Find where the given text appears and provide that cell's center as (x, y) coordinate. 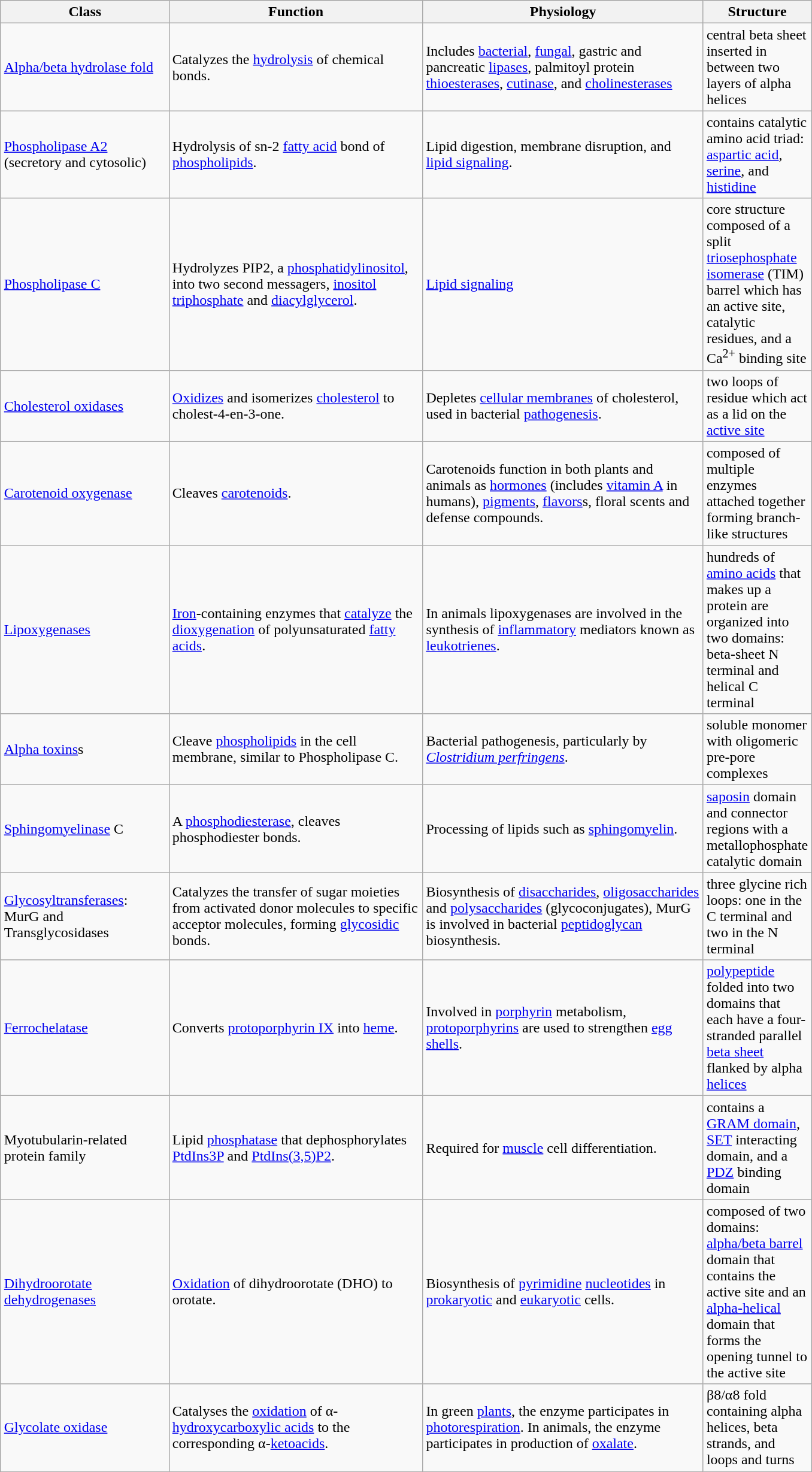
Cleave phospholipids in the cell membrane, similar to Phospholipase C. (296, 750)
A phosphodiesterase, cleaves phosphodiester bonds. (296, 829)
polypeptide folded into two domains that each have a four-stranded parallel beta sheet flanked by alpha helices (757, 1028)
Sphingomyelinase C (85, 829)
Catalyses the oxidation of α-hydroxycarboxylic acids to the corresponding α-ketoacids. (296, 1428)
Glycolate oxidase (85, 1428)
Cleaves carotenoids. (296, 493)
Lipoxygenases (85, 630)
Depletes cellular membranes of cholesterol, used in bacterial pathogenesis. (563, 406)
Alpha/beta hydrolase fold (85, 67)
In animals lipoxygenases are involved in the synthesis of inflammatory mediators known as leukotrienes. (563, 630)
Carotenoids function in both plants and animals as hormones (includes vitamin A in humans), pigments, flavorss, floral scents and defense compounds. (563, 493)
Structure (757, 12)
Myotubularin-related protein family (85, 1147)
Dihydroorotate dehydrogenases (85, 1292)
Phospholipase C (85, 284)
hundreds of amino acids that makes up a protein are organized into two domains: beta-sheet N terminal and helical C terminal (757, 630)
central beta sheet inserted in between two layers of alpha helices (757, 67)
Biosynthesis of pyrimidine nucleotides in prokaryotic and eukaryotic cells. (563, 1292)
Bacterial pathogenesis, particularly by Clostridium perfringens. (563, 750)
Ferrochelatase (85, 1028)
Physiology (563, 12)
Iron-containing enzymes that catalyze the dioxygenation of polyunsaturated fatty acids. (296, 630)
contains a GRAM domain, SET interacting domain, and a PDZ binding domain (757, 1147)
Carotenoid oxygenase (85, 493)
contains catalytic amino acid triad: aspartic acid, serine, and histidine (757, 155)
Cholesterol oxidases (85, 406)
Converts protoporphyrin IX into heme. (296, 1028)
Function (296, 12)
Catalyzes the hydrolysis of chemical bonds. (296, 67)
Lipid phosphatase that dephosphorylates PtdIns3P and PtdIns(3,5)P2. (296, 1147)
Alpha toxinss (85, 750)
Hydrolysis of sn-2 fatty acid bond of phospholipids. (296, 155)
Processing of lipids such as sphingomyelin. (563, 829)
Hydrolyzes PIP2, a phosphatidylinositol, into two second messagers, inositol triphosphate and diacylglycerol. (296, 284)
Involved in porphyrin metabolism, protoporphyrins are used to strengthen egg shells. (563, 1028)
Glycosyltransferases: MurG and Transglycosidases (85, 916)
In green plants, the enzyme participates in photorespiration. In animals, the enzyme participates in production of oxalate. (563, 1428)
Oxidizes and isomerizes cholesterol to cholest-4-en-3-one. (296, 406)
Catalyzes the transfer of sugar moieties from activated donor molecules to specific acceptor molecules, forming glycosidic bonds. (296, 916)
Phospholipase A2 (secretory and cytosolic) (85, 155)
Required for muscle cell differentiation. (563, 1147)
composed of multiple enzymes attached together forming branch-like structures (757, 493)
soluble monomer with oligomeric pre-pore complexes (757, 750)
Biosynthesis of disaccharides, oligosaccharides and polysaccharides (glycoconjugates), MurG is involved in bacterial peptidoglycan biosynthesis. (563, 916)
Includes bacterial, fungal, gastric and pancreatic lipases, palmitoyl protein thioesterases, cutinase, and cholinesterases (563, 67)
β8/α8 fold containing alpha helices, beta strands, and loops and turns (757, 1428)
three glycine rich loops: one in the C terminal and two in the N terminal (757, 916)
Lipid digestion, membrane disruption, and lipid signaling. (563, 155)
Lipid signaling (563, 284)
Class (85, 12)
core structure composed of a split triosephosphate isomerase (TIM) barrel which has an active site, catalytic residues, and a Ca2+ binding site (757, 284)
Oxidation of dihydroorotate (DHO) to orotate. (296, 1292)
two loops of residue which act as a lid on the active site (757, 406)
saposin domain and connector regions with a metallophosphate catalytic domain (757, 829)
